Locate the cell with the specified text and output its (X, Y) center coordinate. 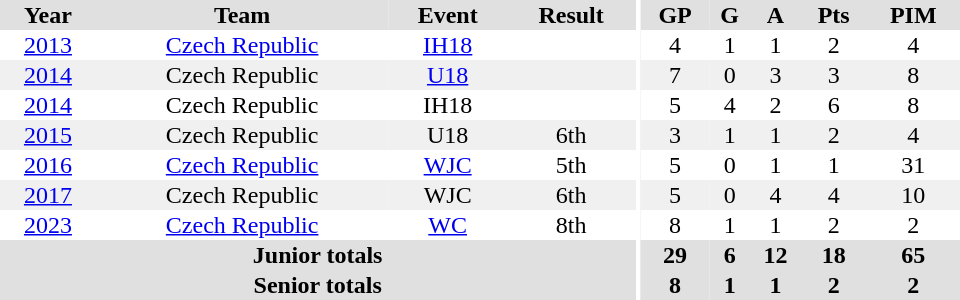
65 (914, 255)
31 (914, 165)
PIM (914, 15)
2023 (48, 225)
2015 (48, 135)
Senior totals (318, 285)
A (776, 15)
5th (571, 165)
Pts (834, 15)
Junior totals (318, 255)
WC (447, 225)
18 (834, 255)
7 (675, 75)
G (730, 15)
8th (571, 225)
2017 (48, 195)
Event (447, 15)
2013 (48, 45)
10 (914, 195)
GP (675, 15)
Year (48, 15)
12 (776, 255)
Team (242, 15)
29 (675, 255)
2016 (48, 165)
Result (571, 15)
